Output the [x, y] coordinate of the center of the cell containing the given text.  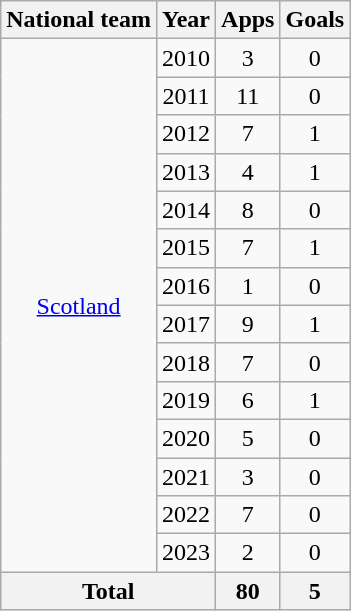
National team [79, 20]
2018 [186, 362]
2013 [186, 172]
2017 [186, 324]
2016 [186, 286]
2010 [186, 58]
2014 [186, 210]
Year [186, 20]
2019 [186, 400]
6 [248, 400]
2012 [186, 134]
4 [248, 172]
11 [248, 96]
2015 [186, 248]
2023 [186, 553]
Total [108, 591]
2022 [186, 515]
2021 [186, 477]
2 [248, 553]
Apps [248, 20]
Goals [315, 20]
2020 [186, 438]
2011 [186, 96]
8 [248, 210]
Scotland [79, 306]
80 [248, 591]
9 [248, 324]
